Search for the cell housing the specified text and yield its [x, y] center coordinate. 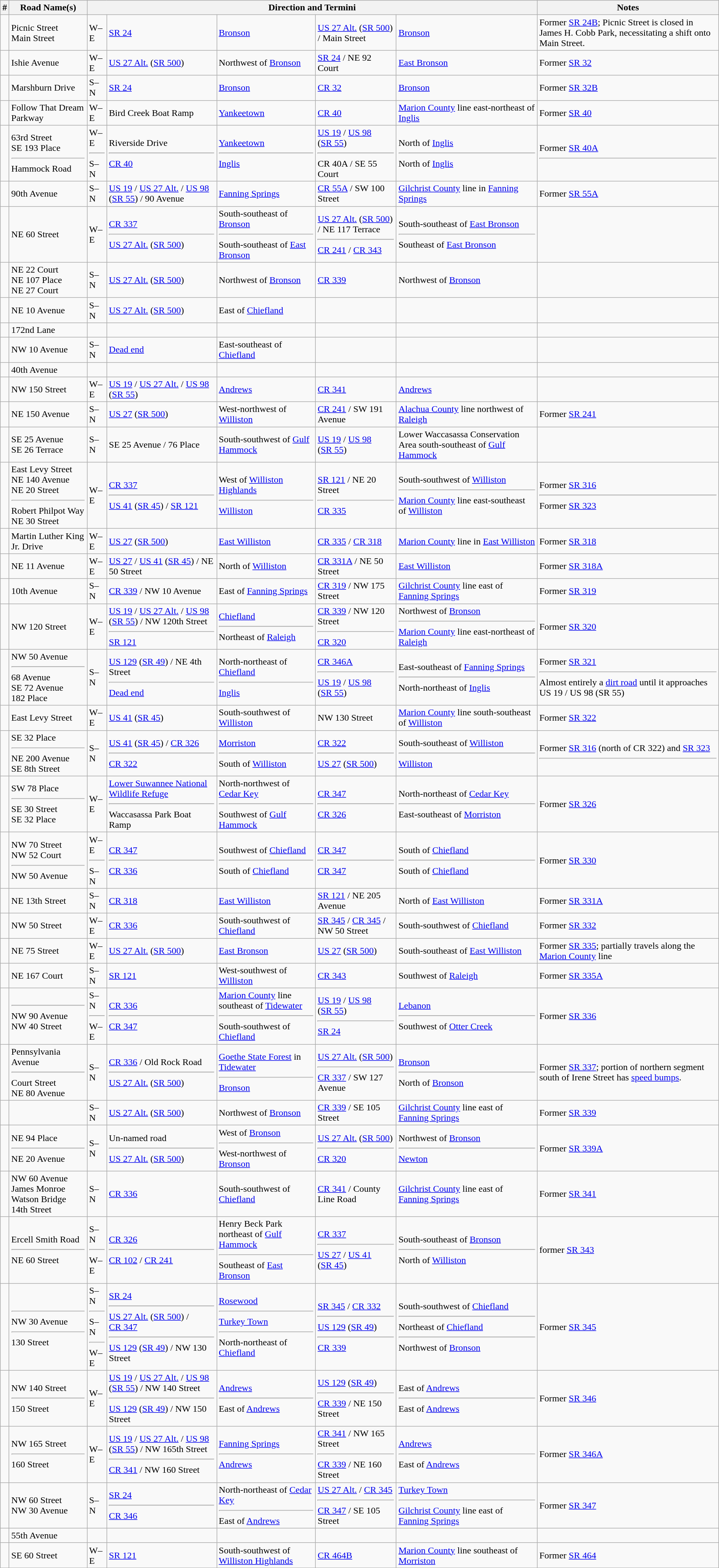
Marion County line in East Williston [467, 541]
East of AndrewsEast of Andrews [467, 1398]
CR 337US 27 / US 41 (SR 45) [356, 1250]
North-northeast of Cedar KeyEast of Andrews [266, 1505]
172nd Lane [48, 330]
South-southeast of BronsonSouth-southeast of East Bronson [266, 234]
S–NS–NW–E [97, 1327]
Martin Luther King Jr. Drive [48, 541]
10th Avenue [48, 591]
Lower Suwannee National Wildlife RefugeWaccasassa Park Boat Ramp [162, 804]
Southwest of Raleigh [467, 976]
NW 10 Avenue [48, 349]
Former SR 326 [628, 804]
North of East Williston [467, 901]
CR 335 / CR 318 [356, 541]
NE 167 Court [48, 976]
US 27 Alt. (SR 500) / Main Street [356, 33]
US 41 (SR 45) / CR 326CR 322 [162, 753]
Picnic StreetMain Street [48, 33]
Lower Waccasassa Conservation Area south-southeast of Gulf Hammock [467, 445]
CR 40 [356, 113]
Pennsylvania AvenueCourt StreetNE 80 Avenue [48, 1072]
Marion County line southeast of TidewaterSouth-southwest of Chiefland [266, 1016]
South-southeast of WillistonWilliston [467, 753]
Road Name(s) [48, 8]
Former SR 347 [628, 1505]
Former SR 319 [628, 591]
US 129 (SR 49)CR 339 / NE 150 Street [356, 1398]
Southwest of ChieflandSouth of Chiefland [266, 860]
West of Williston HighlandsWilliston [266, 495]
US 19 / US 27 Alt. / US 98 (SR 55) / 90 Avenue [162, 194]
Former SR 332 [628, 925]
US 41 (SR 45) [162, 718]
CR 341 [356, 389]
CR 326CR 102 / CR 241 [162, 1250]
North-northeast of ChieflandInglis [266, 677]
SE 32 PlaceNE 200 AvenueSE 8th Street [48, 753]
NE 22 CourtNE 107 PlaceNE 27 Court [48, 280]
East Levy StreetNE 140 AvenueNE 20 StreetRobert Philpot WayNE 30 Street [48, 495]
SR 121 / NE 205 Avenue [356, 901]
NW 140 Street150 Street [48, 1398]
Former SR 335; partially travels along the Marion County line [628, 951]
NW 70 StreetNW 52 CourtNW 50 Avenue [48, 860]
Former SR 330 [628, 860]
# [5, 8]
Former SR 336 [628, 1016]
Ercell Smith RoadNE 60 Street [48, 1250]
Goethe State Forest in TidewaterBronson [266, 1072]
CR 322US 27 (SR 500) [356, 753]
US 19 / US 27 Alt. / US 98 (SR 55) [162, 389]
Marion County line south-southeast of Williston [467, 718]
West of BronsonWest-northwest of Bronson [266, 1148]
North-northwest of Cedar KeySouthwest of Gulf Hammock [266, 804]
South-southwest of Williston [266, 718]
Fanning Springs [266, 194]
Northwest of BronsonNewton [467, 1148]
Former SR 318 [628, 541]
US 19 / US 27 Alt. / US 98 (SR 55) / NW 140 StreetUS 129 (SR 49) / NW 150 Street [162, 1398]
North of InglisNorth of Inglis [467, 153]
NW 30 Avenue130 Street [48, 1327]
South of ChieflandSouth of Chiefland [467, 860]
40th Avenue [48, 370]
NE 94 PlaceNE 20 Avenue [48, 1148]
CR 341 / County Line Road [356, 1194]
West-northwest of Williston [266, 415]
SR 24US 27 Alt. (SR 500) / CR 347US 129 (SR 49) / NW 130 Street [162, 1327]
South-southwest of ChieflandNortheast of ChieflandNorthwest of Bronson [467, 1327]
Former SR 346 [628, 1398]
SE 60 Street [48, 1555]
90th Avenue [48, 194]
Former SR 318A [628, 566]
East-southeast of Fanning SpringsNorth-northeast of Inglis [467, 677]
BronsonNorth of Bronson [467, 1072]
NW 120 Street [48, 627]
CR 339 / NW 10 Avenue [162, 591]
Former SR 32B [628, 88]
CR 339 / NW 120 StreetCR 320 [356, 627]
CR 341 / NW 165 StreetCR 339 / NE 160 Street [356, 1454]
NW 60 AvenueJames Monroe Watson Bridge14th Street [48, 1194]
ChieflandNortheast of Raleigh [266, 627]
Marshburn Drive [48, 88]
South-southeast of East BronsonSoutheast of East Bronson [467, 234]
SR 24 / NE 92 Court [356, 63]
NW 165 Street160 Street [48, 1454]
Marion County line southeast of Morriston [467, 1555]
CR 464B [356, 1555]
MorristonSouth of Williston [266, 753]
Former SR 341 [628, 1194]
Former SR 55A [628, 194]
Former SR 40A [628, 153]
Former SR 345 [628, 1327]
NE 13th Street [48, 901]
CR 319 / NW 175 Street [356, 591]
NE 75 Street [48, 951]
East of Fanning Springs [266, 591]
CR 337US 41 (SR 45) / SR 121 [162, 495]
Fanning SpringsAndrews [266, 1454]
Turkey TownGilchrist County line east of Fanning Springs [467, 1505]
North-northeast of Cedar KeyEast-southeast of Morriston [467, 804]
CR 337US 27 Alt. (SR 500) [162, 234]
55th Avenue [48, 1535]
Former SR 339 [628, 1113]
Northwest of BronsonMarion County line east-northeast of Raleigh [467, 627]
SR 24CR 346 [162, 1505]
Former SR 339A [628, 1148]
US 27 Alt. / CR 345CR 347 / SE 105 Street [356, 1505]
Former SR 24B; Picnic Street is closed in James H. Cobb Park, necessitating a shift onto Main Street. [628, 33]
Former SR 32 [628, 63]
LebanonSouthwest of Otter Creek [467, 1016]
CR 347CR 336 [162, 860]
NE 10 Avenue [48, 310]
CR 32 [356, 88]
CR 346AUS 19 / US 98 (SR 55) [356, 677]
NW 130 Street [356, 718]
SR 345 / CR 345 / NW 50 Street [356, 925]
CR 339 [356, 280]
Riverside DriveCR 40 [162, 153]
East of Chiefland [266, 310]
South-southeast of East Williston [467, 951]
Gilchrist County line in Fanning Springs [467, 194]
Notes [628, 8]
US 27 Alt. (SR 500)CR 320 [356, 1148]
CR 55A / SW 100 Street [356, 194]
Former SR 322 [628, 718]
US 19 / US 98 (SR 55)SR 24 [356, 1016]
US 27 Alt. (SR 500) / NE 117 TerraceCR 241 / CR 343 [356, 234]
Marion County line east-northeast of Inglis [467, 113]
Former SR 320 [628, 627]
YankeetownInglis [266, 153]
SE 25 Avenue / 76 Place [162, 445]
CR 339 / SE 105 Street [356, 1113]
CR 343 [356, 976]
East Levy Street [48, 718]
Former SR 316 (north of CR 322) and SR 323 [628, 753]
CR 318 [162, 901]
CR 347CR 326 [356, 804]
NE 150 Avenue [48, 415]
Former SR 40 [628, 113]
South-southwest of Williston Highlands [266, 1555]
US 129 (SR 49) / NE 4th StreetDead end [162, 677]
Bird Creek Boat Ramp [162, 113]
US 27 Alt. (SR 500)CR 337 / SW 127 Avenue [356, 1072]
NW 60 StreetNW 30 Avenue [48, 1505]
North of Williston [266, 566]
US 19 / US 98 (SR 55)CR 40A / SE 55 Court [356, 153]
East-southeast of Chiefland [266, 349]
SR 121 / NE 20 StreetCR 335 [356, 495]
NW 50 Street [48, 925]
Yankeetown [266, 113]
CR 331A / NE 50 Street [356, 566]
Henry Beck Park northeast of Gulf HammockSoutheast of East Bronson [266, 1250]
NW 150 Street [48, 389]
Former SR 321Almost entirely a dirt road until it approaches US 19 / US 98 (SR 55) [628, 677]
NW 50 Avenue68 AvenueSE 72 Avenue182 Place [48, 677]
SR 345 / CR 332US 129 (SR 49)CR 339 [356, 1327]
Dead end [162, 349]
CR 347CR 347 [356, 860]
former SR 343 [628, 1250]
RosewoodTurkey TownNorth-northeast of Chiefland [266, 1327]
Former SR 346A [628, 1454]
Un-named roadUS 27 Alt. (SR 500) [162, 1148]
West-southwest of Williston [266, 976]
Follow That Dream Parkway [48, 113]
CR 241 / SW 191 Avenue [356, 415]
US 19 / US 98 (SR 55) [356, 445]
CR 336 / Old Rock RoadUS 27 Alt. (SR 500) [162, 1072]
63rd StreetSE 193 PlaceHammock Road [48, 153]
US 19 / US 27 Alt. / US 98 (SR 55) / NW 120th StreetSR 121 [162, 627]
Former SR 316Former SR 323 [628, 495]
US 27 / US 41 (SR 45) / NE 50 Street [162, 566]
South-southeast of BronsonNorth of Williston [467, 1250]
NE 11 Avenue [48, 566]
NW 90 AvenueNW 40 Street [48, 1016]
SE 25 AvenueSE 26 Terrace [48, 445]
Ishie Avenue [48, 63]
Former SR 331A [628, 901]
CR 336CR 347 [162, 1016]
Former SR 335A [628, 976]
US 19 / US 27 Alt. / US 98 (SR 55) / NW 165th StreetCR 341 / NW 160 Street [162, 1454]
Former SR 464 [628, 1555]
Former SR 337; portion of northern segment south of Irene Street has speed bumps. [628, 1072]
NE 60 Street [48, 234]
Direction and Termini [312, 8]
South-southwest of Gulf Hammock [266, 445]
South-southwest of WillistonMarion County line east-southeast of Williston [467, 495]
SW 78 PlaceSE 30 StreetSE 32 Place [48, 804]
Former SR 241 [628, 415]
Alachua County line northwest of Raleigh [467, 415]
